Identify which cell holds the provided text, then report its (x, y) central coordinate. 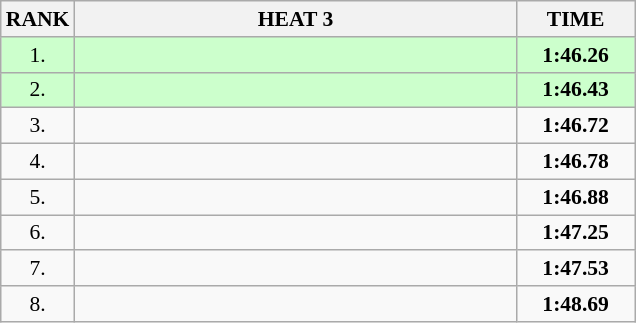
1:46.43 (576, 90)
1:47.25 (576, 233)
3. (38, 126)
2. (38, 90)
1:46.26 (576, 55)
1:46.88 (576, 197)
1. (38, 55)
1:46.72 (576, 126)
7. (38, 269)
6. (38, 233)
TIME (576, 19)
1:46.78 (576, 162)
1:48.69 (576, 304)
RANK (38, 19)
8. (38, 304)
1:47.53 (576, 269)
5. (38, 197)
4. (38, 162)
HEAT 3 (295, 19)
